From the cell containing the given text, extract its center point as [x, y] coordinate. 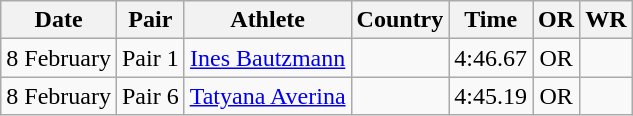
Pair [150, 20]
Pair 1 [150, 58]
Date [59, 20]
Time [491, 20]
4:45.19 [491, 96]
Pair 6 [150, 96]
4:46.67 [491, 58]
Tatyana Averina [268, 96]
WR [606, 20]
Country [400, 20]
Athlete [268, 20]
Ines Bautzmann [268, 58]
